From the cell containing the given text, extract its center point as (X, Y) coordinate. 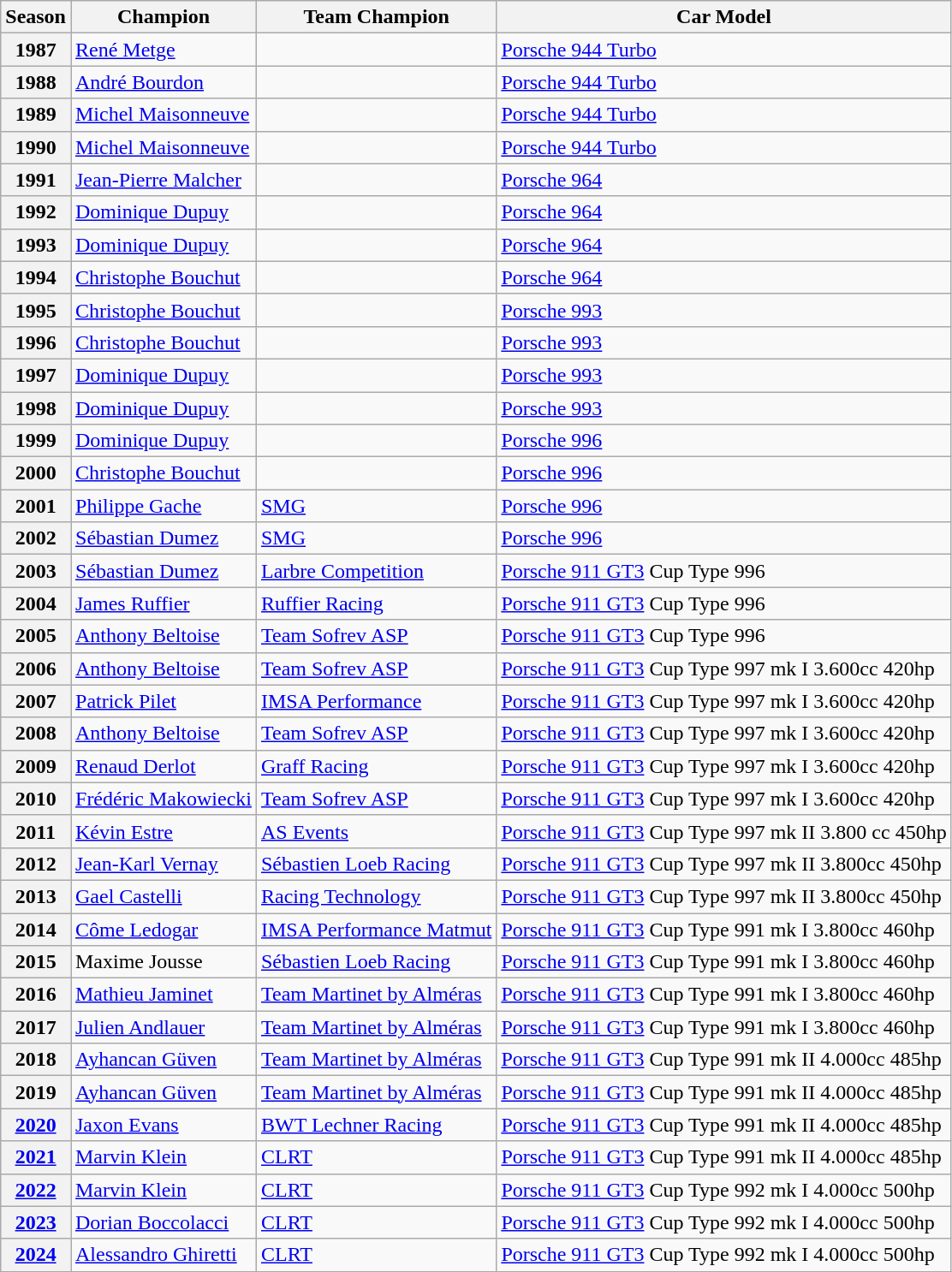
Gael Castelli (163, 896)
2004 (36, 603)
James Ruffier (163, 603)
2020 (36, 1125)
IMSA Performance Matmut (376, 929)
Renaud Derlot (163, 766)
Alessandro Ghiretti (163, 1255)
BWT Lechner Racing (376, 1125)
Larbre Competition (376, 571)
Team Champion (376, 17)
Jean-Karl Vernay (163, 864)
2006 (36, 669)
2001 (36, 506)
2013 (36, 896)
2003 (36, 571)
2011 (36, 831)
1998 (36, 408)
1992 (36, 212)
Frédéric Makowiecki (163, 799)
1990 (36, 147)
AS Events (376, 831)
1989 (36, 115)
1988 (36, 82)
2007 (36, 701)
Graff Racing (376, 766)
Jaxon Evans (163, 1125)
Patrick Pilet (163, 701)
Ruffier Racing (376, 603)
2008 (36, 734)
2023 (36, 1222)
Dorian Boccolacci (163, 1222)
André Bourdon (163, 82)
2005 (36, 636)
Philippe Gache (163, 506)
Season (36, 17)
Car Model (724, 17)
1997 (36, 375)
2014 (36, 929)
Maxime Jousse (163, 962)
2024 (36, 1255)
1995 (36, 310)
1993 (36, 245)
1996 (36, 342)
Mathieu Jaminet (163, 995)
2002 (36, 538)
2012 (36, 864)
2021 (36, 1157)
Jean-Pierre Malcher (163, 180)
2000 (36, 473)
Julien Andlauer (163, 1027)
Champion (163, 17)
2010 (36, 799)
Côme Ledogar (163, 929)
2016 (36, 995)
Kévin Estre (163, 831)
1999 (36, 441)
2018 (36, 1060)
2009 (36, 766)
2015 (36, 962)
2017 (36, 1027)
2022 (36, 1190)
1994 (36, 277)
1987 (36, 50)
René Metge (163, 50)
IMSA Performance (376, 701)
Racing Technology (376, 896)
Porsche 911 GT3 Cup Type 997 mk II 3.800 cc 450hp (724, 831)
2019 (36, 1092)
1991 (36, 180)
